Return (x, y) of the center of cell containing provided text 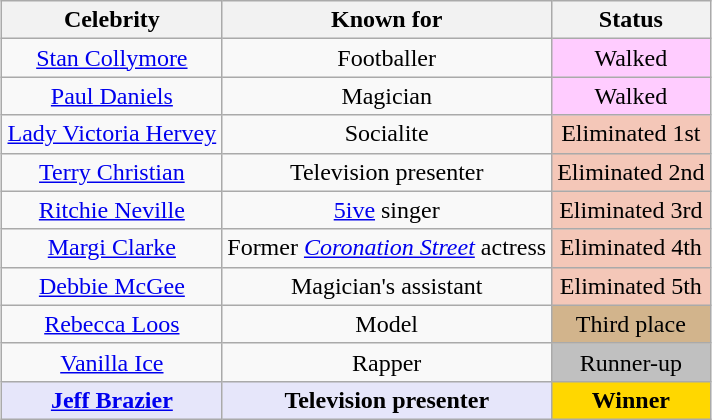
Eliminated 2nd (631, 172)
Eliminated 4th (631, 248)
Magician (387, 96)
Eliminated 1st (631, 134)
Margi Clarke (112, 248)
Socialite (387, 134)
Jeff Brazier (112, 400)
Status (631, 20)
Third place (631, 324)
Magician's assistant (387, 286)
Known for (387, 20)
5ive singer (387, 210)
Celebrity (112, 20)
Winner (631, 400)
Stan Collymore (112, 58)
Footballer (387, 58)
Debbie McGee (112, 286)
Paul Daniels (112, 96)
Ritchie Neville (112, 210)
Terry Christian (112, 172)
Lady Victoria Hervey (112, 134)
Model (387, 324)
Rebecca Loos (112, 324)
Runner-up (631, 362)
Rapper (387, 362)
Eliminated 5th (631, 286)
Former Coronation Street actress (387, 248)
Vanilla Ice (112, 362)
Eliminated 3rd (631, 210)
